Extract the (X, Y) coordinate from the center of the cell holding the provided text.  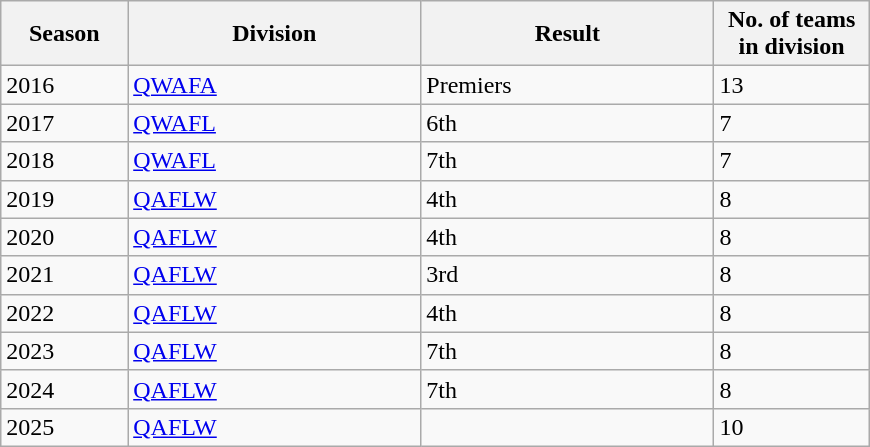
10 (792, 427)
2017 (64, 123)
Season (64, 34)
2022 (64, 313)
2019 (64, 199)
2025 (64, 427)
Division (274, 34)
Premiers (568, 85)
2021 (64, 275)
13 (792, 85)
Result (568, 34)
QWAFA (274, 85)
No. of teams in division (792, 34)
6th (568, 123)
2023 (64, 351)
2024 (64, 389)
2020 (64, 237)
2018 (64, 161)
2016 (64, 85)
3rd (568, 275)
